Search for the cell housing the specified text and yield its [X, Y] center coordinate. 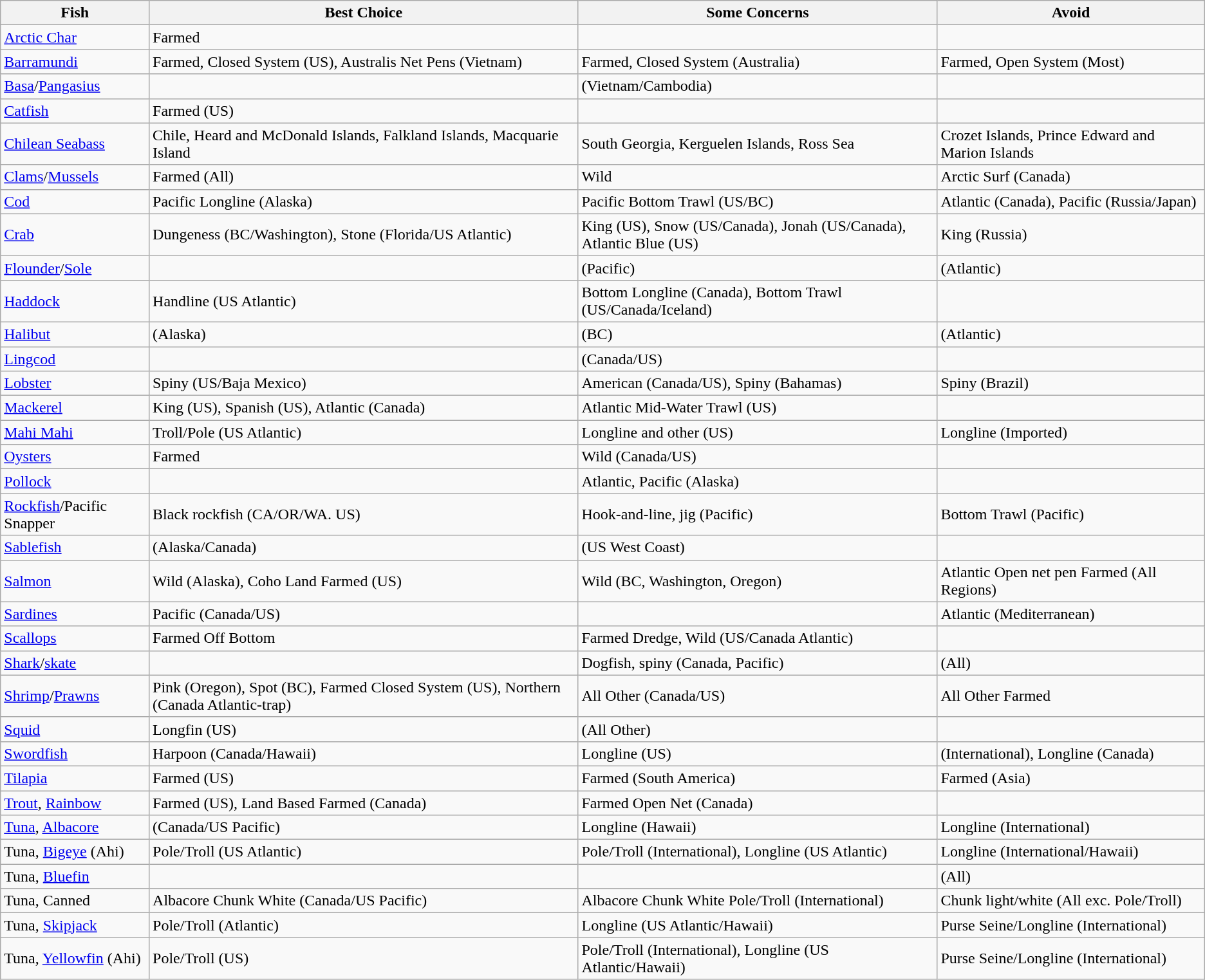
Barramundi [75, 62]
Longline (US Atlantic/Hawaii) [758, 925]
Chile, Heard and McDonald Islands, Falkland Islands, Macquarie Island [364, 144]
Tuna, Albacore [75, 827]
Dungeness (BC/Washington), Stone (Florida/US Atlantic) [364, 234]
(Vietnam/Cambodia) [758, 86]
Spiny (Brazil) [1071, 384]
American (Canada/US), Spiny (Bahamas) [758, 384]
(Alaska) [364, 334]
Mahi Mahi [75, 432]
Longline (Hawaii) [758, 827]
Arctic Char [75, 37]
Flounder/Sole [75, 268]
Bottom Trawl (Pacific) [1071, 515]
(Pacific) [758, 268]
Atlantic, Pacific (Alaska) [758, 481]
Longline and other (US) [758, 432]
Lingcod [75, 358]
Fish [75, 13]
Shrimp/Prawns [75, 696]
Tuna, Skipjack [75, 925]
Longline (International/Hawaii) [1071, 852]
Chilean Seabass [75, 144]
Halibut [75, 334]
Atlantic Open net pen Farmed (All Regions) [1071, 580]
Scallops [75, 638]
Farmed (All) [364, 177]
Pacific Bottom Trawl (US/BC) [758, 201]
Salmon [75, 580]
Farmed, Closed System (Australia) [758, 62]
Pink (Oregon), Spot (BC), Farmed Closed System (US), Northern (Canada Atlantic-trap) [364, 696]
Bottom Longline (Canada), Bottom Trawl (US/Canada/Iceland) [758, 301]
Tuna, Canned [75, 901]
(US West Coast) [758, 548]
Best Choice [364, 13]
Longline (Imported) [1071, 432]
Tuna, Bigeye (Ahi) [75, 852]
Farmed, Closed System (US), Australis Net Pens (Vietnam) [364, 62]
Pole/Troll (International), Longline (US Atlantic) [758, 852]
Farmed, Open System (Most) [1071, 62]
King (US), Spanish (US), Atlantic (Canada) [364, 408]
Sablefish [75, 548]
Atlantic (Canada), Pacific (Russia/Japan) [1071, 201]
Atlantic (Mediterranean) [1071, 614]
Trout, Rainbow [75, 802]
Wild (Alaska), Coho Land Farmed (US) [364, 580]
Longline (US) [758, 753]
Tuna, Yellowfin (Ahi) [75, 959]
Cod [75, 201]
Black rockfish (CA/OR/WA. US) [364, 515]
Catfish [75, 111]
Crozet Islands, Prince Edward and Marion Islands [1071, 144]
Atlantic Mid-Water Trawl (US) [758, 408]
Arctic Surf (Canada) [1071, 177]
(All Other) [758, 729]
Tuna, Bluefin [75, 876]
Squid [75, 729]
Dogfish, spiny (Canada, Pacific) [758, 663]
Lobster [75, 384]
Pole/Troll (Atlantic) [364, 925]
Pacific (Canada/US) [364, 614]
Longline (International) [1071, 827]
Chunk light/white (All exc. Pole/Troll) [1071, 901]
Avoid [1071, 13]
Swordfish [75, 753]
Pole/Troll (US Atlantic) [364, 852]
All Other (Canada/US) [758, 696]
Farmed Off Bottom [364, 638]
Longfin (US) [364, 729]
Spiny (US/Baja Mexico) [364, 384]
Wild (Canada/US) [758, 457]
Mackerel [75, 408]
(Canada/US Pacific) [364, 827]
Pacific Longline (Alaska) [364, 201]
All Other Farmed [1071, 696]
Wild (BC, Washington, Oregon) [758, 580]
(BC) [758, 334]
Haddock [75, 301]
Rockfish/Pacific Snapper [75, 515]
Troll/Pole (US Atlantic) [364, 432]
Clams/Mussels [75, 177]
Farmed (Asia) [1071, 778]
Pollock [75, 481]
South Georgia, Kerguelen Islands, Ross Sea [758, 144]
Crab [75, 234]
Some Concerns [758, 13]
King (US), Snow (US/Canada), Jonah (US/Canada), Atlantic Blue (US) [758, 234]
Pole/Troll (US) [364, 959]
Shark/skate [75, 663]
Handline (US Atlantic) [364, 301]
Pole/Troll (International), Longline (US Atlantic/Hawaii) [758, 959]
Farmed (South America) [758, 778]
(Alaska/Canada) [364, 548]
Farmed Open Net (Canada) [758, 802]
Hook-and-line, jig (Pacific) [758, 515]
Farmed Dredge, Wild (US/Canada Atlantic) [758, 638]
Wild [758, 177]
Oysters [75, 457]
Tilapia [75, 778]
Basa/Pangasius [75, 86]
Albacore Chunk White Pole/Troll (International) [758, 901]
Albacore Chunk White (Canada/US Pacific) [364, 901]
(Canada/US) [758, 358]
(International), Longline (Canada) [1071, 753]
Sardines [75, 614]
King (Russia) [1071, 234]
Farmed (US), Land Based Farmed (Canada) [364, 802]
Harpoon (Canada/Hawaii) [364, 753]
